Search for the cell housing the specified text and yield its [X, Y] center coordinate. 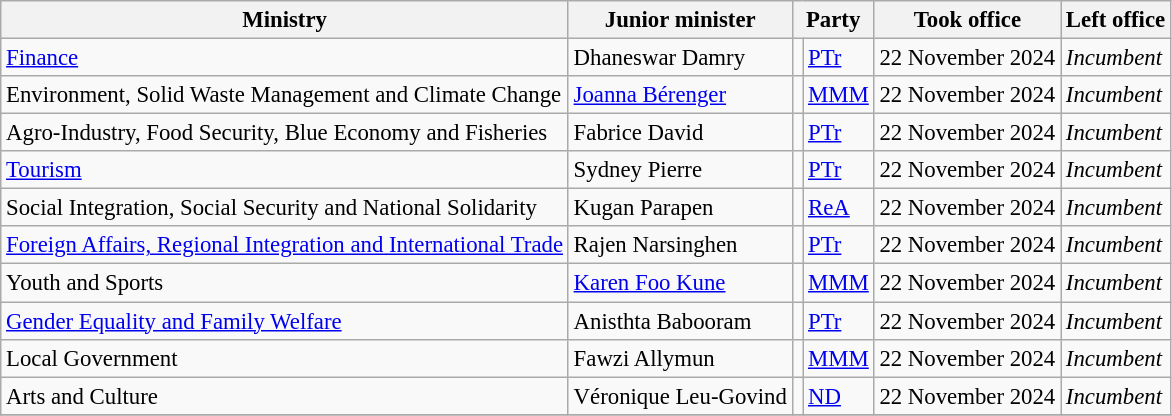
Fabrice David [680, 133]
Environment, Solid Waste Management and Climate Change [285, 95]
Karen Foo Kune [680, 283]
Left office [1116, 20]
ReA [838, 208]
Tourism [285, 170]
Local Government [285, 358]
Anisthta Babooram [680, 321]
ND [838, 396]
Took office [967, 20]
Fawzi Allymun [680, 358]
Party [833, 20]
Social Integration, Social Security and National Solidarity [285, 208]
Véronique Leu-Govind [680, 396]
Youth and Sports [285, 283]
Dhaneswar Damry [680, 58]
Agro-Industry, Food Security, Blue Economy and Fisheries [285, 133]
Foreign Affairs, Regional Integration and International Trade [285, 245]
Finance [285, 58]
Ministry [285, 20]
Rajen Narsinghen [680, 245]
Joanna Bérenger [680, 95]
Sydney Pierre [680, 170]
Arts and Culture [285, 396]
Gender Equality and Family Welfare [285, 321]
Kugan Parapen [680, 208]
Junior minister [680, 20]
